Return the (x, y) coordinate for the center point of the cell that contains the specified text.  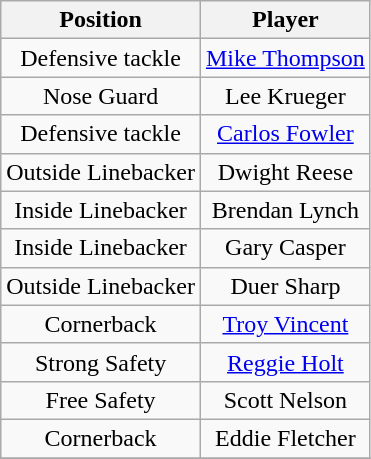
Position (101, 20)
Free Safety (101, 400)
Dwight Reese (285, 172)
Lee Krueger (285, 96)
Carlos Fowler (285, 134)
Nose Guard (101, 96)
Player (285, 20)
Mike Thompson (285, 58)
Eddie Fletcher (285, 438)
Scott Nelson (285, 400)
Troy Vincent (285, 324)
Duer Sharp (285, 286)
Gary Casper (285, 248)
Strong Safety (101, 362)
Brendan Lynch (285, 210)
Reggie Holt (285, 362)
